For the text-containing cell, return its midpoint in (X, Y) coordinate format. 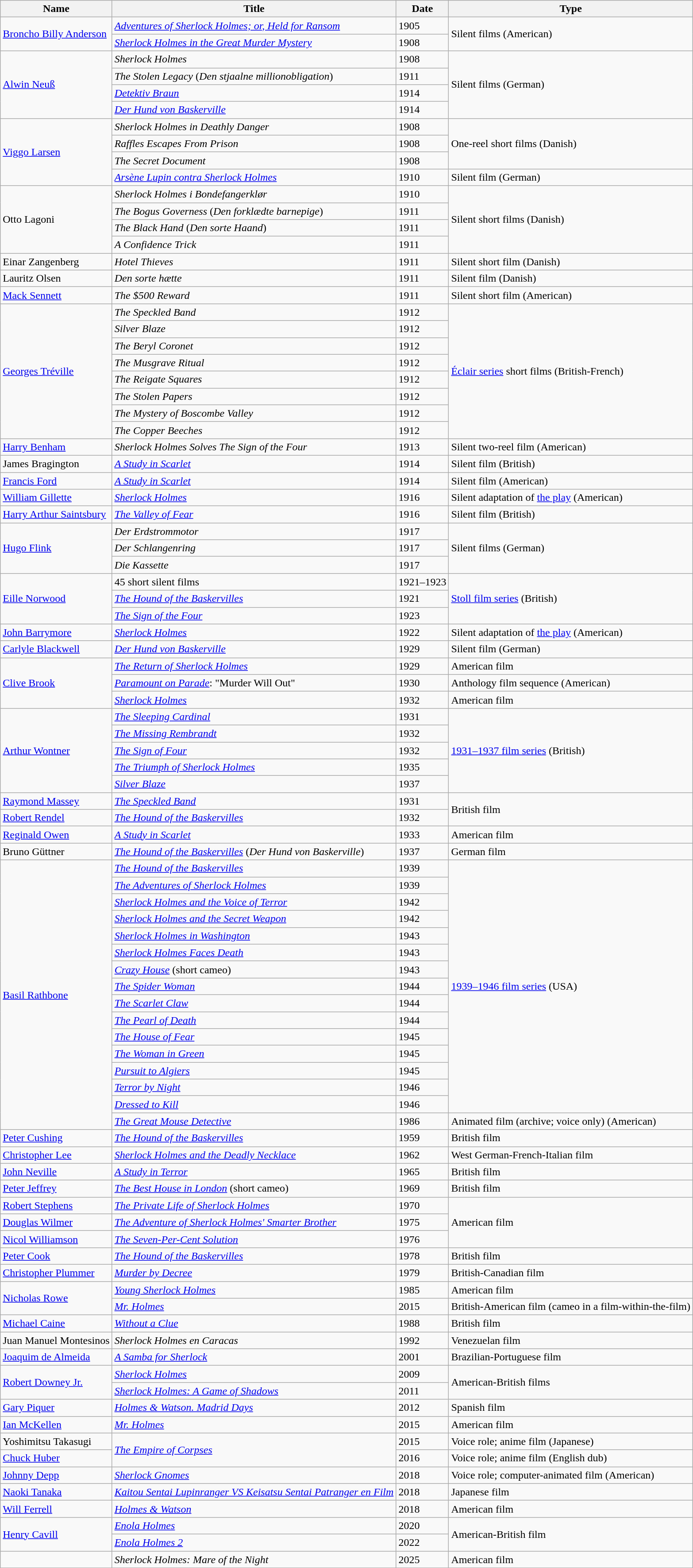
1969 (422, 1189)
Hotel Thieves (254, 262)
The Bogus Governess (Den forklædte barnepige) (254, 211)
Paramount on Parade: "Murder Will Out" (254, 683)
Sherlock Holmes: Mare of the Night (254, 1559)
Raymond Massey (56, 801)
The Private Life of Sherlock Holmes (254, 1205)
2022 (422, 1542)
1939–1946 film series (USA) (571, 987)
Pursuit to Algiers (254, 1071)
Silent short films (Danish) (571, 219)
Date (422, 9)
Harry Arthur Saintsbury (56, 515)
The Missing Rembrandt (254, 733)
Sherlock Holmes en Caracas (254, 1340)
The Black Hand (Den sorte Haand) (254, 228)
Silent film (Danish) (571, 279)
Sherlock Holmes in the Great Murder Mystery (254, 43)
The Copper Beeches (254, 430)
Murder by Decree (254, 1273)
1921 (422, 599)
Henry Cavill (56, 1534)
Terror by Night (254, 1088)
Voice role; computer-animated film (American) (571, 1475)
1975 (422, 1222)
Holmes & Watson (254, 1509)
John Barrymore (56, 632)
Title (254, 9)
1992 (422, 1340)
The Return of Sherlock Holmes (254, 666)
Robert Rendel (56, 818)
45 short silent films (254, 582)
Sherlock Holmes: A Game of Shadows (254, 1391)
Christopher Plummer (56, 1273)
Without a Clue (254, 1324)
Christopher Lee (56, 1155)
Éclair series short films (British-French) (571, 371)
German film (571, 852)
Young Sherlock Holmes (254, 1290)
Nicholas Rowe (56, 1298)
Stoll film series (British) (571, 599)
Reginald Owen (56, 835)
Die Kassette (254, 565)
2025 (422, 1559)
1933 (422, 835)
Dressed to Kill (254, 1104)
2016 (422, 1458)
Voice role; anime film (Japanese) (571, 1441)
The Sleeping Cardinal (254, 716)
A Confidence Trick (254, 245)
The Adventure of Sherlock Holmes' Smarter Brother (254, 1222)
Carlyle Blackwell (56, 649)
1985 (422, 1290)
Kaitou Sentai Lupinranger VS Keisatsu Sentai Patranger en Film (254, 1492)
The Valley of Fear (254, 515)
Crazy House (short cameo) (254, 969)
The Empire of Corpses (254, 1450)
Hugo Flink (56, 548)
1962 (422, 1155)
Arthur Wontner (56, 750)
The Sign of Four (254, 751)
The Mystery of Boscombe Valley (254, 413)
Basil Rathbone (56, 995)
Sherlock Holmes and the Deadly Necklace (254, 1155)
Sherlock Holmes and the Voice of Terror (254, 902)
The Hound of the Baskervilles (Der Hund von Baskerville) (254, 852)
Detektiv Braun (254, 93)
Enola Holmes 2 (254, 1542)
Robert Downey Jr. (56, 1382)
The Musgrave Ritual (254, 363)
2009 (422, 1374)
The Sign of the Four (254, 616)
Bruno Güttner (56, 852)
Nicol Williamson (56, 1239)
A Samba for Sherlock (254, 1357)
Sherlock Holmes in Deathly Danger (254, 127)
1913 (422, 447)
The Seven-Per-Cent Solution (254, 1239)
Ian McKellen (56, 1425)
Arsène Lupin contra Sherlock Holmes (254, 177)
A Study in Terror (254, 1172)
1931–1937 film series (British) (571, 750)
Sherlock Gnomes (254, 1475)
British-American film (cameo in a film-within-the-film) (571, 1307)
West German-French-Italian film (571, 1155)
1922 (422, 632)
Joaquim de Almeida (56, 1357)
Silent two-reel film (American) (571, 447)
Lauritz Olsen (56, 279)
Viggo Larsen (56, 152)
The Reigate Squares (254, 379)
Francis Ford (56, 480)
Silent short film (American) (571, 295)
Eille Norwood (56, 599)
Der Erdstrommotor (254, 531)
Douglas Wilmer (56, 1222)
John Neville (56, 1172)
One-reel short films (Danish) (571, 143)
1965 (422, 1172)
1986 (422, 1121)
Robert Stephens (56, 1205)
1979 (422, 1273)
1930 (422, 683)
Alwin Neuß (56, 85)
Raffles Escapes From Prison (254, 143)
Gary Piquer (56, 1408)
The Spider Woman (254, 986)
Japanese film (571, 1492)
The House of Fear (254, 1037)
Yoshimitsu Takasugi (56, 1441)
1970 (422, 1205)
Mack Sennett (56, 295)
Type (571, 9)
Will Ferrell (56, 1509)
Brazilian-Portuguese film (571, 1357)
2020 (422, 1525)
2001 (422, 1357)
1923 (422, 616)
1959 (422, 1138)
Sherlock Holmes i Bondefangerklør (254, 194)
Michael Caine (56, 1324)
1988 (422, 1324)
1978 (422, 1256)
Voice role; anime film (English dub) (571, 1458)
1976 (422, 1239)
Chuck Huber (56, 1458)
Naoki Tanaka (56, 1492)
1905 (422, 26)
Spanish film (571, 1408)
Animated film (archive; voice only) (American) (571, 1121)
Peter Jeffrey (56, 1189)
The Secret Document (254, 160)
Juan Manuel Montesinos (56, 1340)
William Gillette (56, 498)
Otto Lagoni (56, 219)
The Beryl Coronet (254, 346)
The Adventures of Sherlock Holmes (254, 885)
The Triumph of Sherlock Holmes (254, 767)
Anthology film sequence (American) (571, 683)
Holmes & Watson. Madrid Days (254, 1408)
Georges Tréville (56, 371)
Sherlock Holmes Solves The Sign of the Four (254, 447)
Sherlock Holmes and the Secret Weapon (254, 919)
Der Schlangenring (254, 548)
The Stolen Papers (254, 396)
American-British film (571, 1534)
British-Canadian film (571, 1273)
The Stolen Legacy (Den stjaalne millionobligation) (254, 76)
Harry Benham (56, 447)
Broncho Billy Anderson (56, 34)
Clive Brook (56, 683)
Sherlock Holmes in Washington (254, 936)
Einar Zangenberg (56, 262)
1935 (422, 767)
James Bragington (56, 464)
2011 (422, 1391)
The Great Mouse Detective (254, 1121)
The Best House in London (short cameo) (254, 1189)
The $500 Reward (254, 295)
Den sorte hætte (254, 279)
2012 (422, 1408)
Johnny Depp (56, 1475)
Silent film (American) (571, 480)
Silent films (American) (571, 34)
The Pearl of Death (254, 1020)
Peter Cushing (56, 1138)
Adventures of Sherlock Holmes; or, Held for Ransom (254, 26)
The Scarlet Claw (254, 1003)
Name (56, 9)
Peter Cook (56, 1256)
Silent short film (Danish) (571, 262)
Enola Holmes (254, 1525)
1921–1923 (422, 582)
American-British films (571, 1382)
Venezuelan film (571, 1340)
The Woman in Green (254, 1054)
Sherlock Holmes Faces Death (254, 952)
